Provide the (X, Y) coordinate of the cell's center where the given text is located.  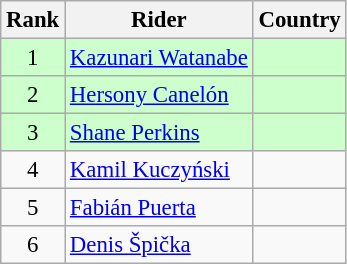
Rider (160, 20)
Rank (33, 20)
Shane Perkins (160, 133)
Kazunari Watanabe (160, 58)
1 (33, 58)
Kamil Kuczyński (160, 170)
4 (33, 170)
Fabián Puerta (160, 208)
6 (33, 245)
Country (300, 20)
2 (33, 95)
5 (33, 208)
3 (33, 133)
Denis Špička (160, 245)
Hersony Canelón (160, 95)
